Output the (x, y) coordinate of the center of the cell containing the given text.  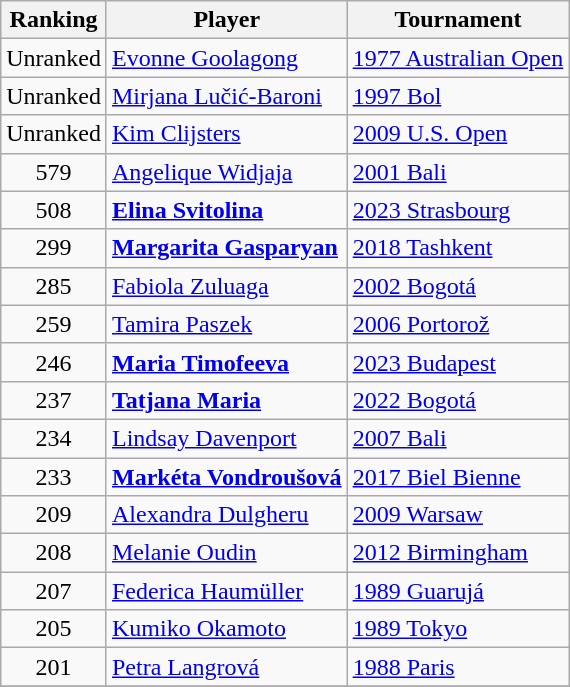
233 (54, 477)
1989 Guarujá (458, 591)
Angelique Widjaja (226, 172)
259 (54, 324)
Margarita Gasparyan (226, 248)
2009 Warsaw (458, 515)
Tatjana Maria (226, 400)
Evonne Goolagong (226, 58)
Mirjana Lučić-Baroni (226, 96)
Fabiola Zuluaga (226, 286)
1977 Australian Open (458, 58)
1989 Tokyo (458, 629)
2006 Portorož (458, 324)
Kumiko Okamoto (226, 629)
2023 Strasbourg (458, 210)
246 (54, 362)
1988 Paris (458, 667)
579 (54, 172)
1997 Bol (458, 96)
2001 Bali (458, 172)
508 (54, 210)
237 (54, 400)
Federica Haumüller (226, 591)
Petra Langrová (226, 667)
205 (54, 629)
Ranking (54, 20)
299 (54, 248)
2018 Tashkent (458, 248)
Kim Clijsters (226, 134)
2009 U.S. Open (458, 134)
2007 Bali (458, 438)
201 (54, 667)
Lindsay Davenport (226, 438)
2002 Bogotá (458, 286)
Alexandra Dulgheru (226, 515)
2012 Birmingham (458, 553)
Maria Timofeeva (226, 362)
Tamira Paszek (226, 324)
2023 Budapest (458, 362)
2022 Bogotá (458, 400)
Elina Svitolina (226, 210)
209 (54, 515)
2017 Biel Bienne (458, 477)
207 (54, 591)
Markéta Vondroušová (226, 477)
Melanie Oudin (226, 553)
234 (54, 438)
Tournament (458, 20)
Player (226, 20)
285 (54, 286)
208 (54, 553)
